Scan for the cell matching the given text and deliver its [x, y] coordinate at center. 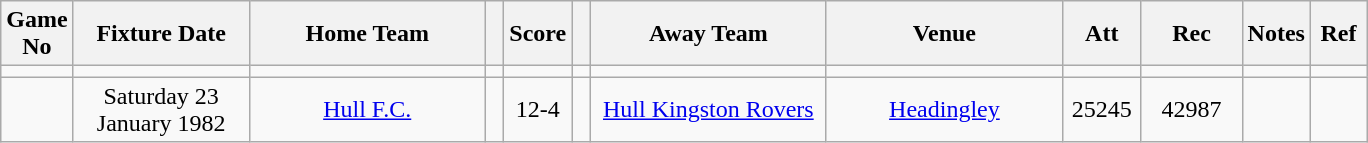
Hull F.C. [367, 110]
Score [538, 34]
Fixture Date [161, 34]
Hull Kingston Rovers [708, 110]
42987 [1192, 110]
Ref [1338, 34]
25245 [1102, 110]
Headingley [944, 110]
Venue [944, 34]
Rec [1192, 34]
Saturday 23 January 1982 [161, 110]
Away Team [708, 34]
Game No [37, 34]
12-4 [538, 110]
Home Team [367, 34]
Att [1102, 34]
Notes [1276, 34]
